Determine the [X, Y] coordinate at the center of the cell enclosing the given text.  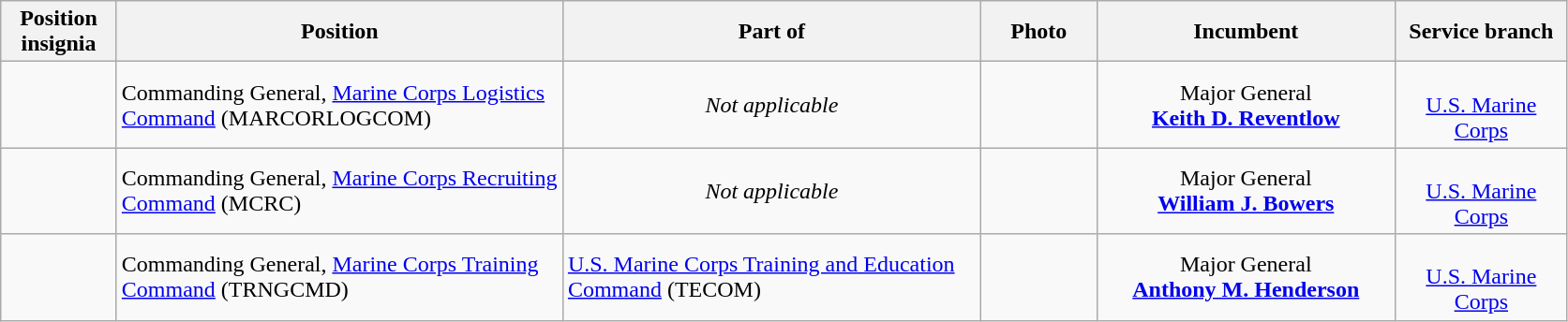
Part of [771, 32]
U.S. Marine Corps Training and Education Command (TECOM) [771, 277]
Incumbent [1247, 32]
Commanding General, Marine Corps Training Command (TRNGCMD) [339, 277]
Position insignia [59, 32]
Major GeneralWilliam J. Bowers [1247, 191]
Commanding General, Marine Corps Logistics Command (MARCORLOGCOM) [339, 105]
Photo [1038, 32]
Major GeneralAnthony M. Henderson [1247, 277]
Commanding General, Marine Corps Recruiting Command (MCRC) [339, 191]
Service branch [1482, 32]
Major GeneralKeith D. Reventlow [1247, 105]
Position [339, 32]
